Determine the [X, Y] coordinate at the center of the cell enclosing the given text.  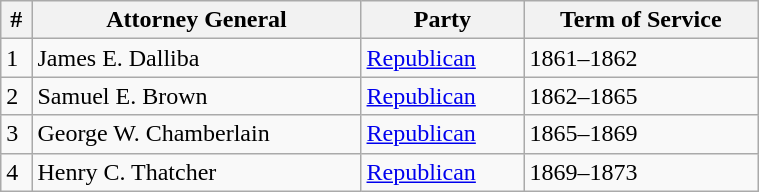
1862–1865 [641, 96]
1861–1862 [641, 58]
Henry C. Thatcher [196, 172]
Attorney General [196, 20]
1869–1873 [641, 172]
# [16, 20]
2 [16, 96]
George W. Chamberlain [196, 134]
4 [16, 172]
3 [16, 134]
Party [442, 20]
1865–1869 [641, 134]
James E. Dalliba [196, 58]
Term of Service [641, 20]
1 [16, 58]
Samuel E. Brown [196, 96]
